Output the [X, Y] coordinate of the center of the cell containing the given text.  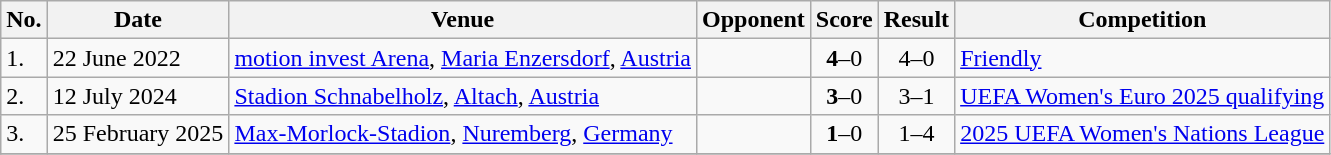
Result [916, 20]
12 July 2024 [138, 96]
25 February 2025 [138, 134]
1–4 [916, 134]
Competition [1142, 20]
Opponent [754, 20]
Venue [463, 20]
3. [24, 134]
2025 UEFA Women's Nations League [1142, 134]
22 June 2022 [138, 58]
Date [138, 20]
Max-Morlock-Stadion, Nuremberg, Germany [463, 134]
UEFA Women's Euro 2025 qualifying [1142, 96]
3–0 [844, 96]
1–0 [844, 134]
2. [24, 96]
Score [844, 20]
Friendly [1142, 58]
1. [24, 58]
No. [24, 20]
3–1 [916, 96]
Stadion Schnabelholz, Altach, Austria [463, 96]
motion invest Arena, Maria Enzersdorf, Austria [463, 58]
